Search for the cell housing the specified text and yield its (x, y) center coordinate. 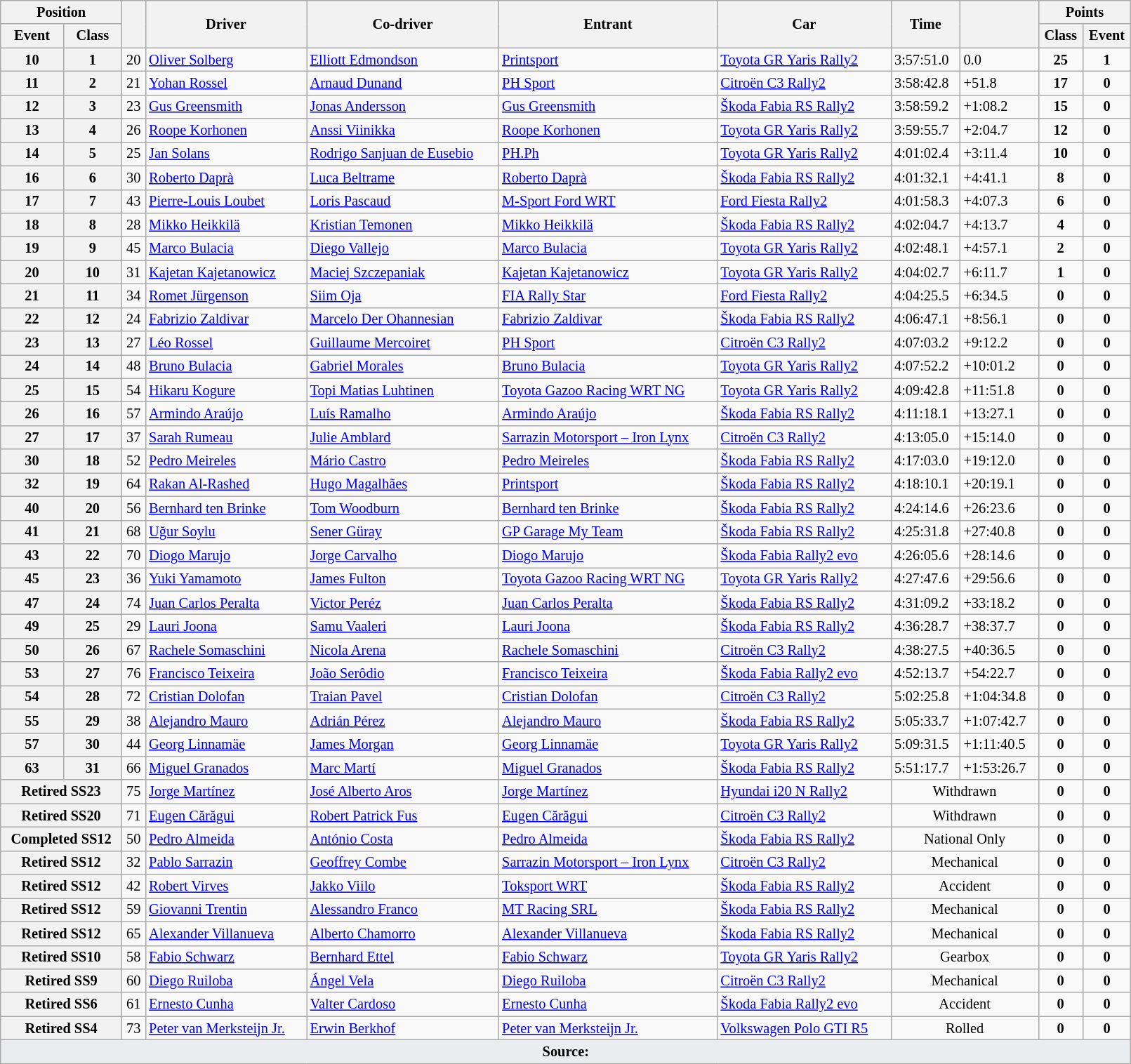
72 (133, 697)
+27:40.8 (1000, 532)
Hikaru Kogure (226, 390)
71 (133, 816)
66 (133, 768)
+4:57.1 (1000, 248)
55 (32, 721)
Kristian Temonen (403, 225)
Robert Patrick Fus (403, 816)
4:24:14.6 (925, 508)
+38:37.7 (1000, 626)
44 (133, 745)
Marcelo Der Ohannesian (403, 319)
+1:53:26.7 (1000, 768)
+9:12.2 (1000, 343)
4:06:47.1 (925, 319)
38 (133, 721)
+40:36.5 (1000, 650)
67 (133, 650)
Toksport WRT (608, 886)
Bernhard Ettel (403, 957)
70 (133, 555)
4:36:28.7 (925, 626)
Co-driver (403, 24)
74 (133, 603)
42 (133, 886)
4:01:02.4 (925, 154)
Retired SS20 (62, 816)
Alberto Chamorro (403, 933)
4:27:47.6 (925, 579)
Hugo Magalhães (403, 484)
73 (133, 1028)
47 (32, 603)
Mário Castro (403, 461)
4:11:18.1 (925, 413)
+1:08.2 (1000, 107)
Sener Güray (403, 532)
MT Racing SRL (608, 910)
+13:27.1 (1000, 413)
76 (133, 674)
Giovanni Trentin (226, 910)
+33:18.2 (1000, 603)
João Serôdio (403, 674)
7 (93, 201)
Pierre-Louis Loubet (226, 201)
Car (805, 24)
Siim Oja (403, 295)
9 (93, 248)
Valter Cardoso (403, 1004)
Erwin Berkhof (403, 1028)
Jonas Andersson (403, 107)
PH.Ph (608, 154)
+4:13.7 (1000, 225)
GP Garage My Team (608, 532)
Nicola Arena (403, 650)
59 (133, 910)
41 (32, 532)
4:04:25.5 (925, 295)
+2:04.7 (1000, 131)
+28:14.6 (1000, 555)
Yohan Rossel (226, 83)
José Alberto Aros (403, 792)
+51.8 (1000, 83)
60 (133, 980)
Jan Solans (226, 154)
Topi Matias Luhtinen (403, 390)
48 (133, 366)
Retired SS23 (62, 792)
Oliver Solberg (226, 60)
Jorge Carvalho (403, 555)
Driver (226, 24)
Ángel Vela (403, 980)
65 (133, 933)
58 (133, 957)
Alessandro Franco (403, 910)
53 (32, 674)
68 (133, 532)
+1:11:40.5 (1000, 745)
4:01:58.3 (925, 201)
James Morgan (403, 745)
Rakan Al-Rashed (226, 484)
+6:34.5 (1000, 295)
Luca Beltrame (403, 178)
Volkswagen Polo GTI R5 (805, 1028)
52 (133, 461)
Marc Martí (403, 768)
Hyundai i20 N Rally2 (805, 792)
M-Sport Ford WRT (608, 201)
+29:56.6 (1000, 579)
Position (62, 12)
4:25:31.8 (925, 532)
4:04:02.7 (925, 272)
Arnaud Dunand (403, 83)
Retired SS4 (62, 1028)
4:17:03.0 (925, 461)
4:38:27.5 (925, 650)
Yuki Yamamoto (226, 579)
Anssi Viinikka (403, 131)
75 (133, 792)
Entrant (608, 24)
4:52:13.7 (925, 674)
+1:04:34.8 (1000, 697)
36 (133, 579)
Gabriel Morales (403, 366)
Elliott Edmondson (403, 60)
Retired SS10 (62, 957)
Guillaume Mercoiret (403, 343)
Loris Pascaud (403, 201)
Traian Pavel (403, 697)
Samu Vaaleri (403, 626)
4:02:04.7 (925, 225)
3 (93, 107)
Retired SS9 (62, 980)
Diego Vallejo (403, 248)
4:09:42.8 (925, 390)
37 (133, 437)
+20:19.1 (1000, 484)
+15:14.0 (1000, 437)
4:02:48.1 (925, 248)
56 (133, 508)
Sarah Rumeau (226, 437)
Pablo Sarrazin (226, 863)
+8:56.1 (1000, 319)
Tom Woodburn (403, 508)
5:51:17.7 (925, 768)
Luís Ramalho (403, 413)
National Only (965, 839)
40 (32, 508)
61 (133, 1004)
3:58:42.8 (925, 83)
4:13:05.0 (925, 437)
+19:12.0 (1000, 461)
FIA Rally Star (608, 295)
Romet Jürgenson (226, 295)
5 (93, 154)
Jakko Viilo (403, 886)
49 (32, 626)
Points (1085, 12)
Léo Rossel (226, 343)
+1:07:42.7 (1000, 721)
+11:51.8 (1000, 390)
Robert Virves (226, 886)
4:07:52.2 (925, 366)
64 (133, 484)
+6:11.7 (1000, 272)
34 (133, 295)
5:05:33.7 (925, 721)
4:01:32.1 (925, 178)
James Fulton (403, 579)
Rodrigo Sanjuan de Eusebio (403, 154)
Victor Peréz (403, 603)
3:58:59.2 (925, 107)
+26:23.6 (1000, 508)
Gearbox (965, 957)
4:26:05.6 (925, 555)
3:57:51.0 (925, 60)
Uğur Soylu (226, 532)
3:59:55.7 (925, 131)
Rolled (965, 1028)
+4:07.3 (1000, 201)
Adrián Pérez (403, 721)
Completed SS12 (62, 839)
4:18:10.1 (925, 484)
António Costa (403, 839)
+4:41.1 (1000, 178)
+3:11.4 (1000, 154)
+54:22.7 (1000, 674)
Time (925, 24)
0.0 (1000, 60)
4:31:09.2 (925, 603)
+10:01.2 (1000, 366)
5:09:31.5 (925, 745)
Source: (566, 1051)
Geoffrey Combe (403, 863)
Retired SS6 (62, 1004)
5:02:25.8 (925, 697)
4:07:03.2 (925, 343)
Maciej Szczepaniak (403, 272)
63 (32, 768)
Julie Amblard (403, 437)
